Scan for the cell matching the given text and deliver its (X, Y) coordinate at center. 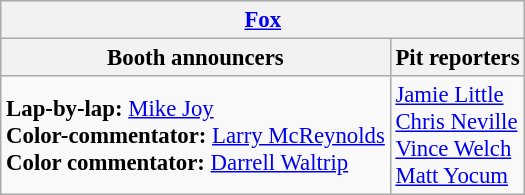
Booth announcers (196, 58)
Pit reporters (458, 58)
Lap-by-lap: Mike JoyColor-commentator: Larry McReynoldsColor commentator: Darrell Waltrip (196, 136)
Fox (263, 20)
Jamie LittleChris NevilleVince WelchMatt Yocum (458, 136)
